Scan for the cell matching the given text and deliver its (x, y) coordinate at center. 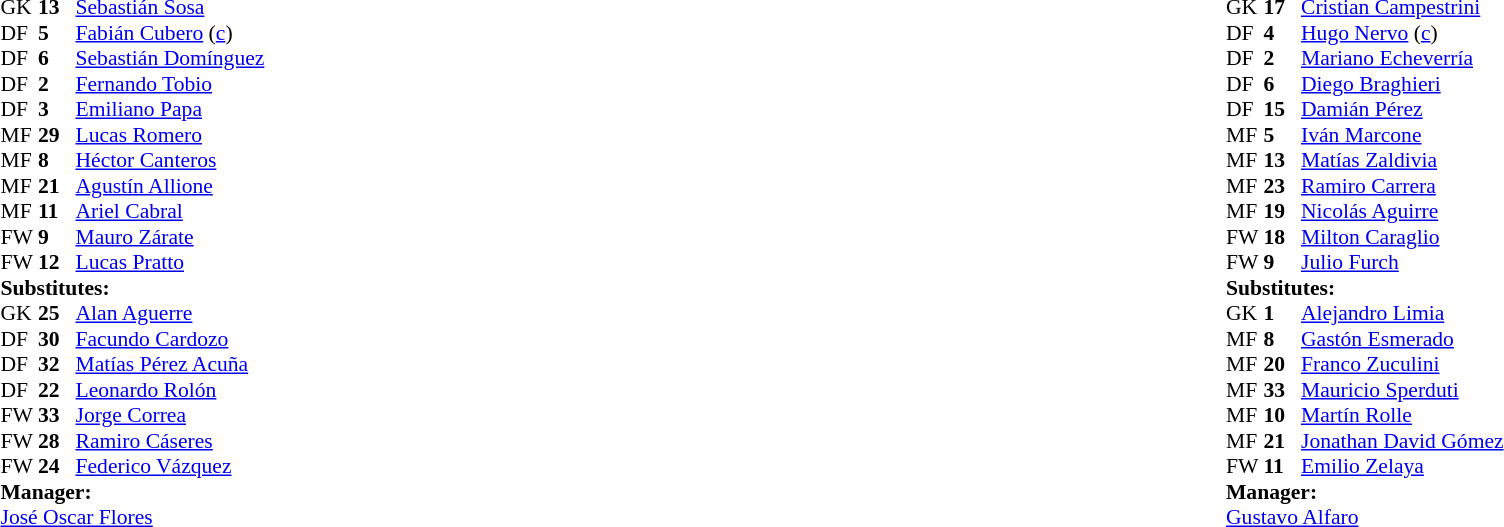
Lucas Pratto (170, 263)
32 (57, 365)
Ariel Cabral (170, 211)
30 (57, 339)
Matías Zaldivia (1402, 161)
Julio Furch (1402, 263)
29 (57, 135)
Alan Aguerre (170, 313)
18 (1283, 237)
Leonardo Rolón (170, 390)
Damián Pérez (1402, 109)
Héctor Canteros (170, 161)
Mariano Echeverría (1402, 59)
Martín Rolle (1402, 415)
24 (57, 467)
Facundo Cardozo (170, 339)
4 (1283, 33)
Fernando Tobio (170, 84)
Jorge Correa (170, 415)
Franco Zuculini (1402, 365)
Ramiro Carrera (1402, 186)
28 (57, 441)
1 (1283, 313)
13 (1283, 161)
Mauricio Sperduti (1402, 390)
Matías Pérez Acuña (170, 365)
3 (57, 109)
Ramiro Cáseres (170, 441)
23 (1283, 186)
Sebastián Domínguez (170, 59)
Fabián Cubero (c) (170, 33)
Milton Caraglio (1402, 237)
Gastón Esmerado (1402, 339)
19 (1283, 211)
Iván Marcone (1402, 135)
Federico Vázquez (170, 467)
15 (1283, 109)
25 (57, 313)
Alejandro Limia (1402, 313)
Lucas Romero (170, 135)
Hugo Nervo (c) (1402, 33)
Emilio Zelaya (1402, 467)
Agustín Allione (170, 186)
Diego Braghieri (1402, 84)
10 (1283, 415)
Mauro Zárate (170, 237)
Emiliano Papa (170, 109)
Jonathan David Gómez (1402, 441)
20 (1283, 365)
Nicolás Aguirre (1402, 211)
12 (57, 263)
22 (57, 390)
